Extract the (X, Y) coordinate from the center of the cell holding the provided text.  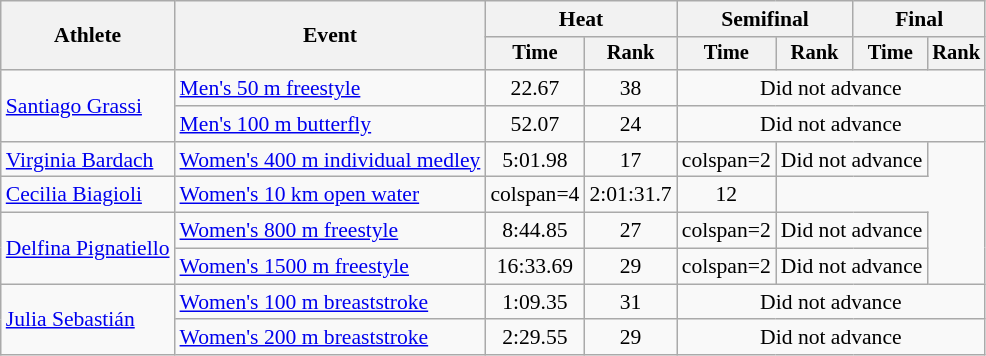
52.07 (534, 124)
Women's 100 m breaststroke (330, 302)
2:29.55 (534, 338)
Event (330, 36)
Women's 400 m individual medley (330, 160)
Julia Sebastián (88, 320)
Heat (580, 19)
Women's 200 m breaststroke (330, 338)
Delfina Pignatiello (88, 248)
16:33.69 (534, 267)
Women's 1500 m freestyle (330, 267)
Men's 100 m butterfly (330, 124)
2:01:31.7 (630, 195)
Virginia Bardach (88, 160)
Women's 10 km open water (330, 195)
Athlete (88, 36)
5:01.98 (534, 160)
22.67 (534, 88)
Cecilia Biagioli (88, 195)
12 (726, 195)
1:09.35 (534, 302)
8:44.85 (534, 231)
31 (630, 302)
38 (630, 88)
27 (630, 231)
Final (919, 19)
Semifinal (766, 19)
24 (630, 124)
Men's 50 m freestyle (330, 88)
colspan=4 (534, 195)
Santiago Grassi (88, 106)
17 (630, 160)
Women's 800 m freestyle (330, 231)
